Return [X, Y] of the center of cell containing provided text 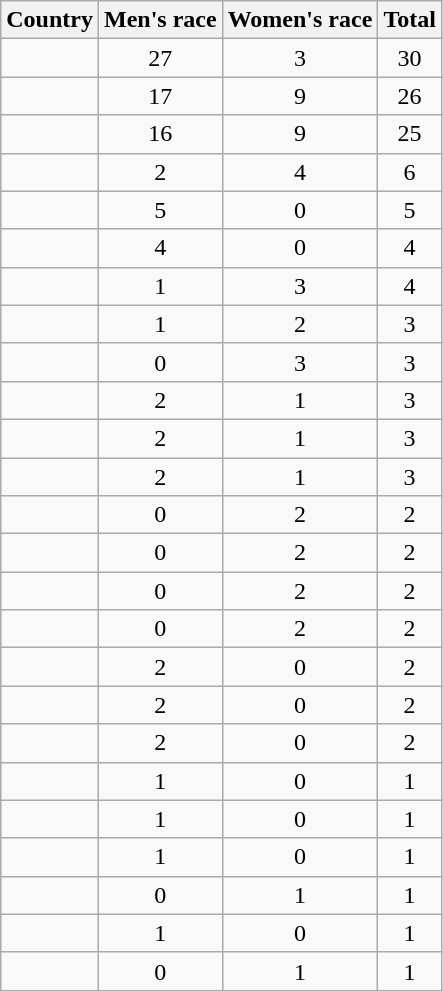
Men's race [160, 20]
17 [160, 96]
26 [410, 96]
30 [410, 58]
Total [410, 20]
25 [410, 134]
Women's race [300, 20]
6 [410, 172]
Country [50, 20]
27 [160, 58]
16 [160, 134]
